Provide the [x, y] coordinate of the cell's center where the given text is located.  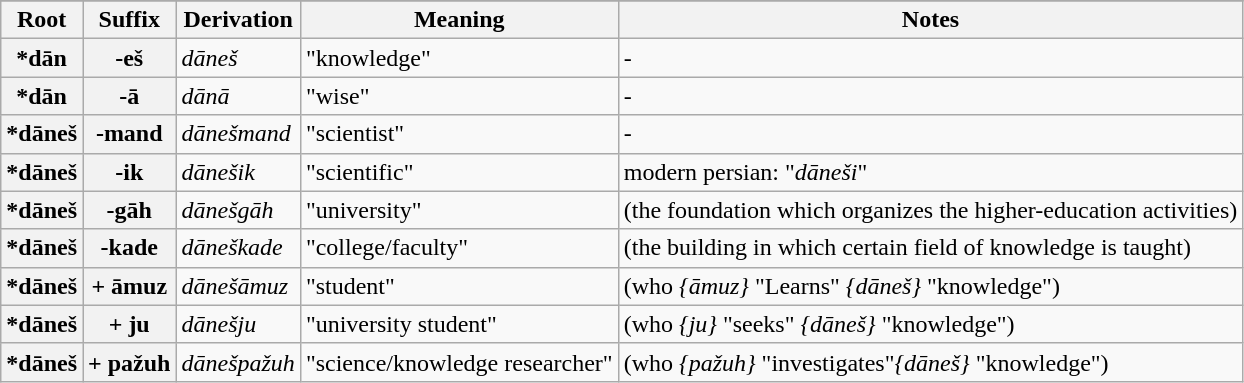
Derivation [238, 20]
"university" [459, 210]
-mand [128, 134]
"science/knowledge researcher" [459, 362]
+ pažuh [128, 362]
"knowledge" [459, 58]
(who {ju} "seeks" {dāneš} "knowledge") [930, 324]
dāneškade [238, 248]
"student" [459, 286]
(who {āmuz} "Learns" {dāneš} "knowledge") [930, 286]
"university student" [459, 324]
"scientist" [459, 134]
dāneš [238, 58]
Meaning [459, 20]
Suffix [128, 20]
dānešpažuh [238, 362]
-gāh [128, 210]
Notes [930, 20]
dānešik [238, 172]
-ik [128, 172]
"college/faculty" [459, 248]
dānešāmuz [238, 286]
-eš [128, 58]
"wise" [459, 96]
+ āmuz [128, 286]
+ ju [128, 324]
dānešmand [238, 134]
modern persian: "dāneši" [930, 172]
Root [42, 20]
"scientific" [459, 172]
dānešgāh [238, 210]
-kade [128, 248]
(who {pažuh} "investigates"{dāneš} "knowledge") [930, 362]
(the foundation which organizes the higher-education activities) [930, 210]
-ā [128, 96]
dānā [238, 96]
dānešju [238, 324]
(the building in which certain field of knowledge is taught) [930, 248]
